From the cell containing the given text, extract its center point as [X, Y] coordinate. 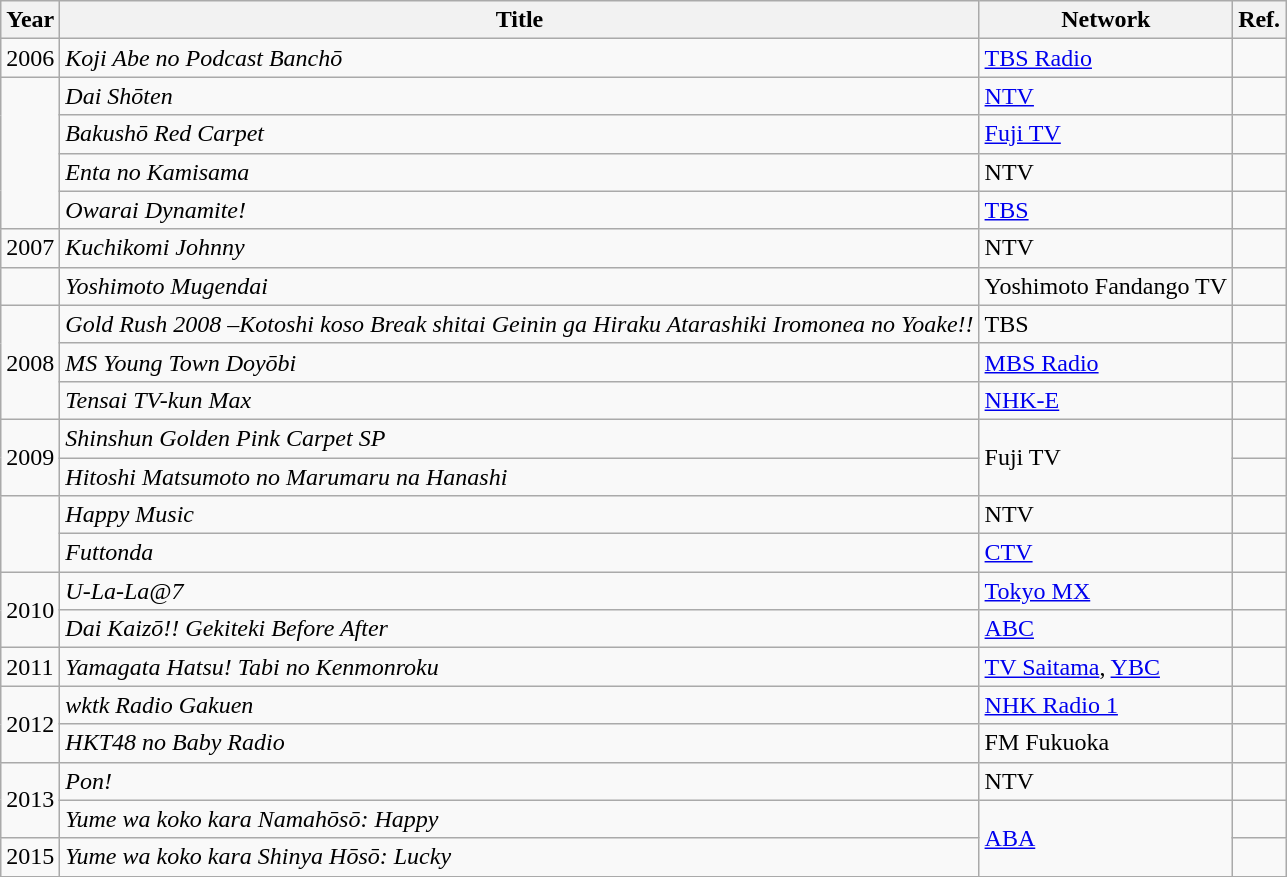
Koji Abe no Podcast Banchō [520, 58]
Futtonda [520, 553]
ABA [1106, 838]
2010 [30, 610]
2013 [30, 800]
2012 [30, 724]
HKT48 no Baby Radio [520, 743]
Ref. [1260, 20]
Year [30, 20]
TBS Radio [1106, 58]
2007 [30, 248]
Yume wa koko kara Namahōsō: Happy [520, 819]
Title [520, 20]
Happy Music [520, 515]
Yamagata Hatsu! Tabi no Kenmonroku [520, 667]
Owarai Dynamite! [520, 210]
CTV [1106, 553]
ABC [1106, 629]
Tensai TV-kun Max [520, 400]
Bakushō Red Carpet [520, 134]
wktk Radio Gakuen [520, 705]
Shinshun Golden Pink Carpet SP [520, 438]
2015 [30, 857]
MBS Radio [1106, 362]
TV Saitama, YBC [1106, 667]
2008 [30, 362]
NHK-E [1106, 400]
Hitoshi Matsumoto no Marumaru na Hanashi [520, 477]
Dai Kaizō!! Gekiteki Before After [520, 629]
Kuchikomi Johnny [520, 248]
Enta no Kamisama [520, 172]
U-La-La@7 [520, 591]
FM Fukuoka [1106, 743]
MS Young Town Doyōbi [520, 362]
Network [1106, 20]
Tokyo MX [1106, 591]
2006 [30, 58]
2009 [30, 457]
Yoshimoto Mugendai [520, 286]
NHK Radio 1 [1106, 705]
Yume wa koko kara Shinya Hōsō: Lucky [520, 857]
Pon! [520, 781]
Dai Shōten [520, 96]
Yoshimoto Fandango TV [1106, 286]
Gold Rush 2008 –Kotoshi koso Break shitai Geinin ga Hiraku Atarashiki Iromonea no Yoake!! [520, 324]
2011 [30, 667]
